Pinpoint the cell where the given text exists, returning its [X, Y] midpoint coordinate. 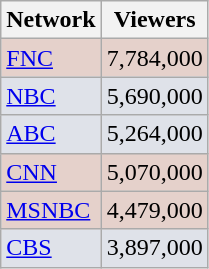
5,690,000 [154, 96]
5,264,000 [154, 134]
4,479,000 [154, 210]
3,897,000 [154, 248]
CNN [51, 172]
7,784,000 [154, 58]
ABC [51, 134]
NBC [51, 96]
FNC [51, 58]
CBS [51, 248]
Network [51, 20]
5,070,000 [154, 172]
MSNBC [51, 210]
Viewers [154, 20]
